Extract the [x, y] coordinate from the center of the cell holding the provided text.  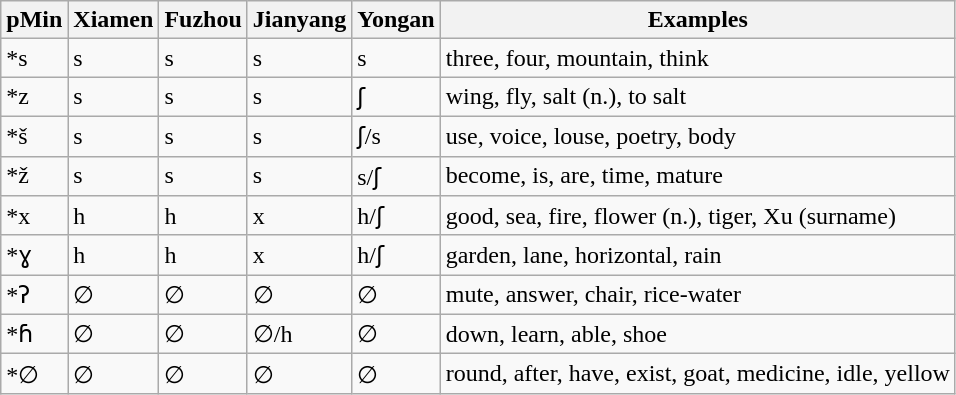
ʃ [396, 97]
s/ʃ [396, 176]
Yongan [396, 20]
garden, lane, horizontal, rain [698, 255]
*ž [34, 176]
Xiamen [114, 20]
*ʔ [34, 295]
good, sea, fire, flower (n.), tiger, Xu (surname) [698, 216]
mute, answer, chair, rice-water [698, 295]
*z [34, 97]
Jianyang [299, 20]
round, after, have, exist, goat, medicine, idle, yellow [698, 374]
ʃ/s [396, 136]
pMin [34, 20]
Fuzhou [203, 20]
become, is, are, time, mature [698, 176]
*x [34, 216]
*ɣ [34, 255]
*š [34, 136]
Examples [698, 20]
*s [34, 58]
down, learn, able, shoe [698, 334]
∅/h [299, 334]
three, four, mountain, think [698, 58]
use, voice, louse, poetry, body [698, 136]
wing, fly, salt (n.), to salt [698, 97]
*ɦ [34, 334]
*∅ [34, 374]
